Extract the (x, y) coordinate from the center of the cell holding the provided text.  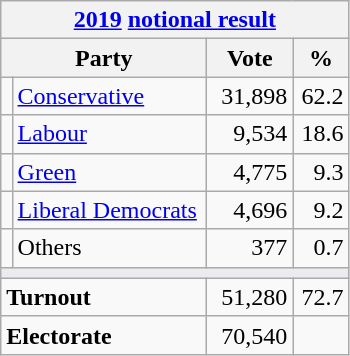
51,280 (250, 297)
4,775 (250, 172)
% (321, 58)
0.7 (321, 248)
70,540 (250, 335)
72.7 (321, 297)
2019 notional result (175, 20)
9.2 (321, 210)
Others (110, 248)
Conservative (110, 96)
Labour (110, 134)
Liberal Democrats (110, 210)
Party (104, 58)
62.2 (321, 96)
377 (250, 248)
9.3 (321, 172)
18.6 (321, 134)
Turnout (104, 297)
Green (110, 172)
4,696 (250, 210)
Electorate (104, 335)
9,534 (250, 134)
Vote (250, 58)
31,898 (250, 96)
